Detect which cell encompasses the target text, then output its [x, y] center coordinate. 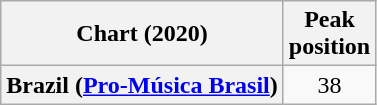
38 [329, 85]
Brazil (Pro-Música Brasil) [142, 85]
Chart (2020) [142, 34]
Peakposition [329, 34]
